Identify which cell holds the provided text, then report its [X, Y] central coordinate. 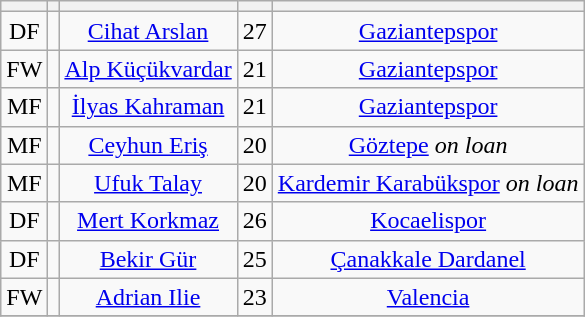
Kardemir Karabükspor on loan [428, 183]
Adrian Ilie [148, 297]
Ufuk Talay [148, 183]
Cihat Arslan [148, 31]
Göztepe on loan [428, 145]
Alp Küçükvardar [148, 69]
Kocaelispor [428, 221]
25 [254, 259]
Mert Korkmaz [148, 221]
23 [254, 297]
26 [254, 221]
İlyas Kahraman [148, 107]
Bekir Gür [148, 259]
Ceyhun Eriş [148, 145]
27 [254, 31]
Çanakkale Dardanel [428, 259]
Valencia [428, 297]
